Pinpoint the cell where the given text exists, returning its [X, Y] midpoint coordinate. 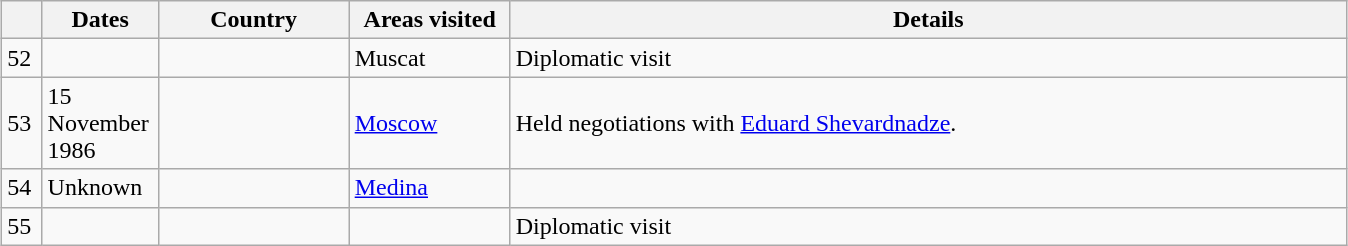
52 [22, 58]
Medina [430, 188]
Areas visited [430, 20]
Held negotiations with Eduard Shevardnadze. [928, 123]
Moscow [430, 123]
55 [22, 226]
15 November 1986 [100, 123]
Muscat [430, 58]
Unknown [100, 188]
Details [928, 20]
54 [22, 188]
Dates [100, 20]
53 [22, 123]
Country [254, 20]
